Determine the [X, Y] coordinate at the center of the cell enclosing the given text.  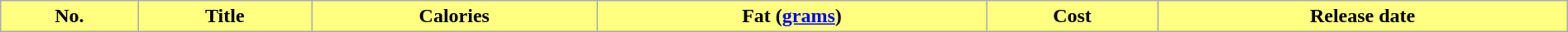
Title [225, 16]
Release date [1363, 16]
No. [69, 16]
Calories [455, 16]
Fat (grams) [792, 16]
Cost [1072, 16]
